Extract the [x, y] coordinate from the center of the cell holding the provided text.  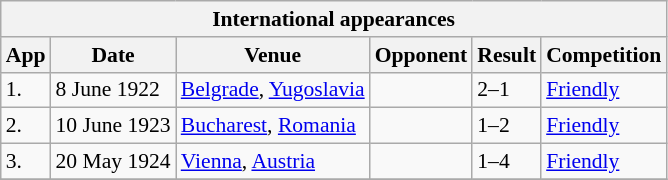
App [26, 55]
20 May 1924 [112, 162]
International appearances [334, 19]
Competition [604, 55]
Opponent [422, 55]
1. [26, 90]
Result [506, 55]
Belgrade, Yugoslavia [273, 90]
10 June 1923 [112, 126]
Date [112, 55]
Venue [273, 55]
2–1 [506, 90]
2. [26, 126]
1–2 [506, 126]
Bucharest, Romania [273, 126]
Vienna, Austria [273, 162]
8 June 1922 [112, 90]
3. [26, 162]
1–4 [506, 162]
